Detect which cell encompasses the target text, then output its [x, y] center coordinate. 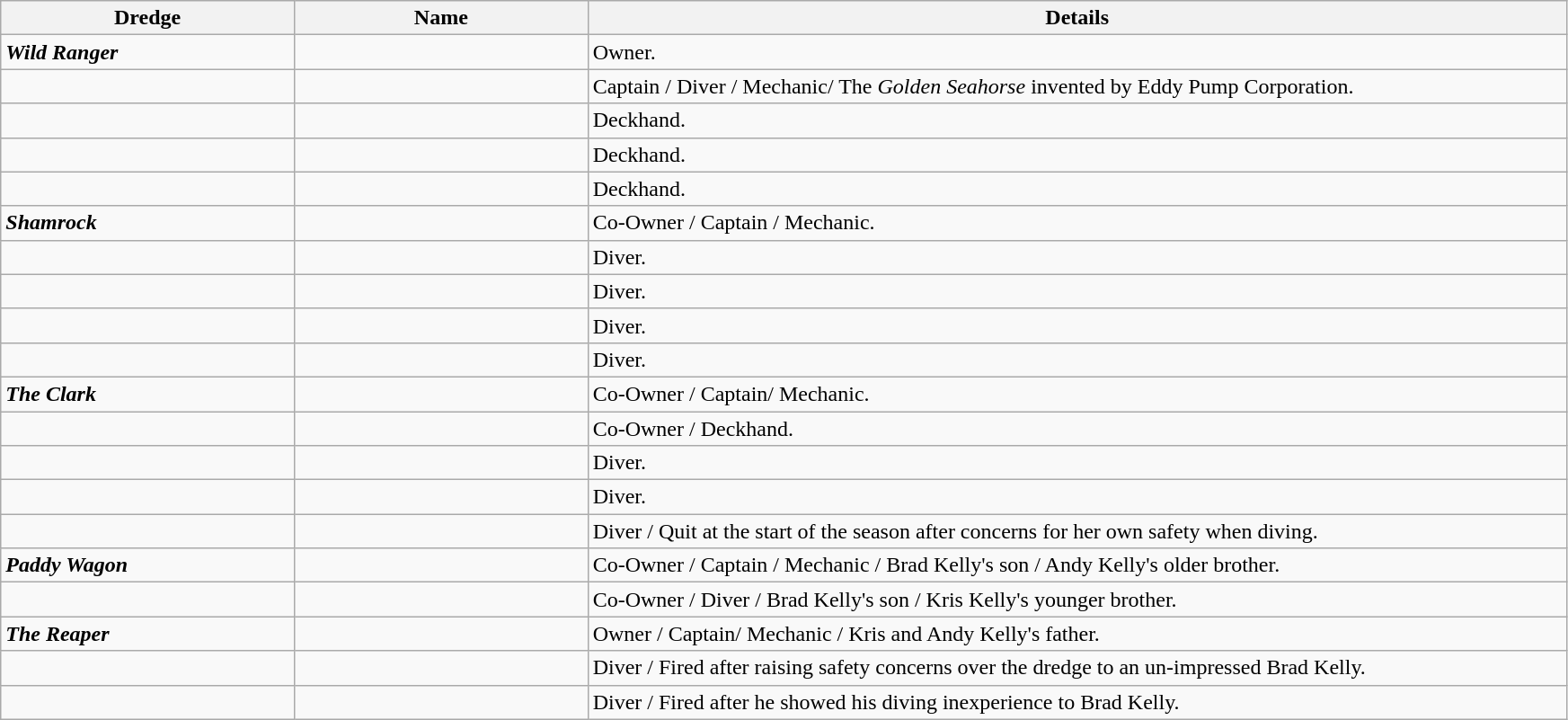
Co-Owner / Deckhand. [1076, 429]
Name [440, 18]
Co-Owner / Captain / Mechanic / Brad Kelly's son / Andy Kelly's older brother. [1076, 565]
Dredge [147, 18]
Owner. [1076, 52]
Shamrock [147, 223]
Diver / Fired after raising safety concerns over the dredge to an un-impressed Brad Kelly. [1076, 668]
Paddy Wagon [147, 565]
The Reaper [147, 634]
Owner / Captain/ Mechanic / Kris and Andy Kelly's father. [1076, 634]
Co-Owner / Captain/ Mechanic. [1076, 394]
Wild Ranger [147, 52]
The Clark [147, 394]
Co-Owner / Captain / Mechanic. [1076, 223]
Captain / Diver / Mechanic/ The Golden Seahorse invented by Eddy Pump Corporation. [1076, 86]
Co-Owner / Diver / Brad Kelly's son / Kris Kelly's younger brother. [1076, 600]
Diver / Fired after he showed his diving inexperience to Brad Kelly. [1076, 702]
Diver / Quit at the start of the season after concerns for her own safety when diving. [1076, 531]
Details [1076, 18]
